Scan for the cell matching the given text and deliver its [X, Y] coordinate at center. 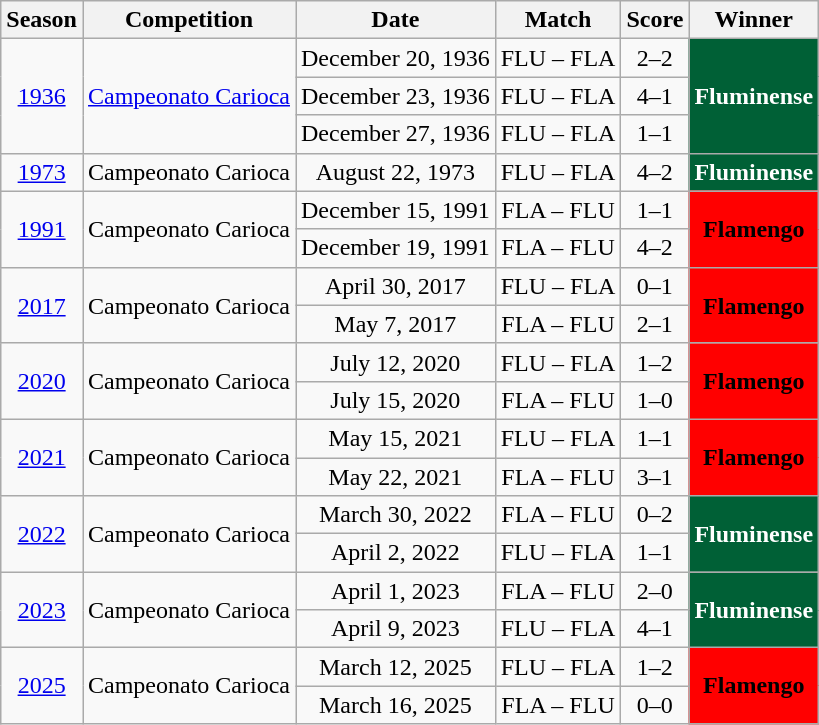
3–1 [655, 477]
2017 [42, 305]
December 20, 1936 [396, 58]
1936 [42, 96]
0–2 [655, 515]
2020 [42, 381]
0–0 [655, 705]
May 15, 2021 [396, 438]
May 22, 2021 [396, 477]
2023 [42, 610]
0–1 [655, 286]
Score [655, 20]
March 16, 2025 [396, 705]
2025 [42, 686]
July 15, 2020 [396, 400]
April 2, 2022 [396, 553]
2–0 [655, 591]
Date [396, 20]
March 30, 2022 [396, 515]
April 9, 2023 [396, 629]
March 12, 2025 [396, 667]
Competition [188, 20]
Season [42, 20]
2–2 [655, 58]
July 12, 2020 [396, 362]
December 23, 1936 [396, 96]
April 1, 2023 [396, 591]
2–1 [655, 324]
August 22, 1973 [396, 172]
December 15, 1991 [396, 210]
1973 [42, 172]
December 19, 1991 [396, 248]
1991 [42, 229]
2021 [42, 457]
2022 [42, 534]
April 30, 2017 [396, 286]
Winner [754, 20]
May 7, 2017 [396, 324]
1–0 [655, 400]
December 27, 1936 [396, 134]
Match [558, 20]
